Scan for the cell matching the given text and deliver its [X, Y] coordinate at center. 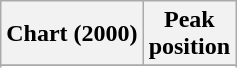
Chart (2000) [72, 34]
Peakposition [189, 34]
